Return the (x, y) coordinate for the center point of the cell that contains the specified text.  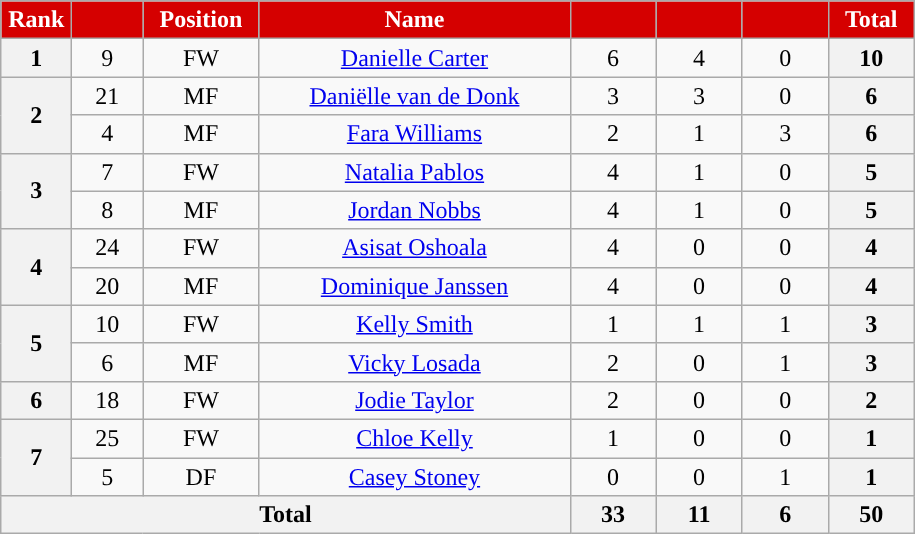
Vicky Losada (414, 362)
33 (613, 515)
Fara Williams (414, 134)
24 (108, 248)
18 (108, 400)
Kelly Smith (414, 324)
9 (108, 58)
25 (108, 438)
Chloe Kelly (414, 438)
Jordan Nobbs (414, 210)
Jodie Taylor (414, 400)
Asisat Oshoala (414, 248)
8 (108, 210)
DF (201, 477)
20 (108, 286)
21 (108, 96)
Dominique Janssen (414, 286)
Name (414, 20)
Rank (36, 20)
Position (201, 20)
Danielle Carter (414, 58)
11 (699, 515)
Natalia Pablos (414, 172)
50 (871, 515)
Casey Stoney (414, 477)
Daniëlle van de Donk (414, 96)
